Scan for the cell matching the given text and deliver its (X, Y) coordinate at center. 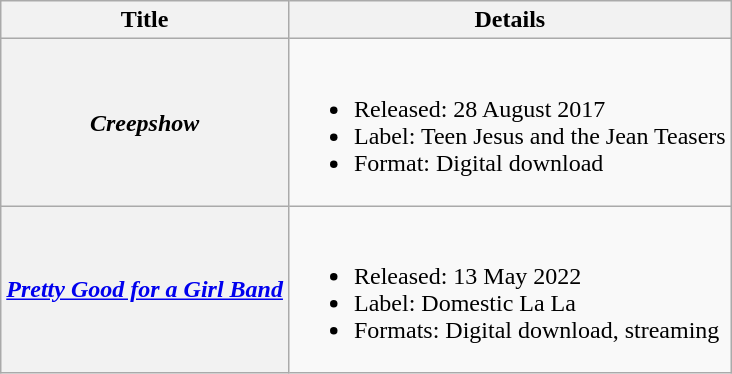
Released: 28 August 2017Label: Teen Jesus and the Jean Teasers Format: Digital download (510, 122)
Creepshow (145, 122)
Pretty Good for a Girl Band (145, 290)
Released: 13 May 2022Label: Domestic La LaFormats: Digital download, streaming (510, 290)
Title (145, 20)
Details (510, 20)
